Find where the given text appears and provide that cell's center as [x, y] coordinate. 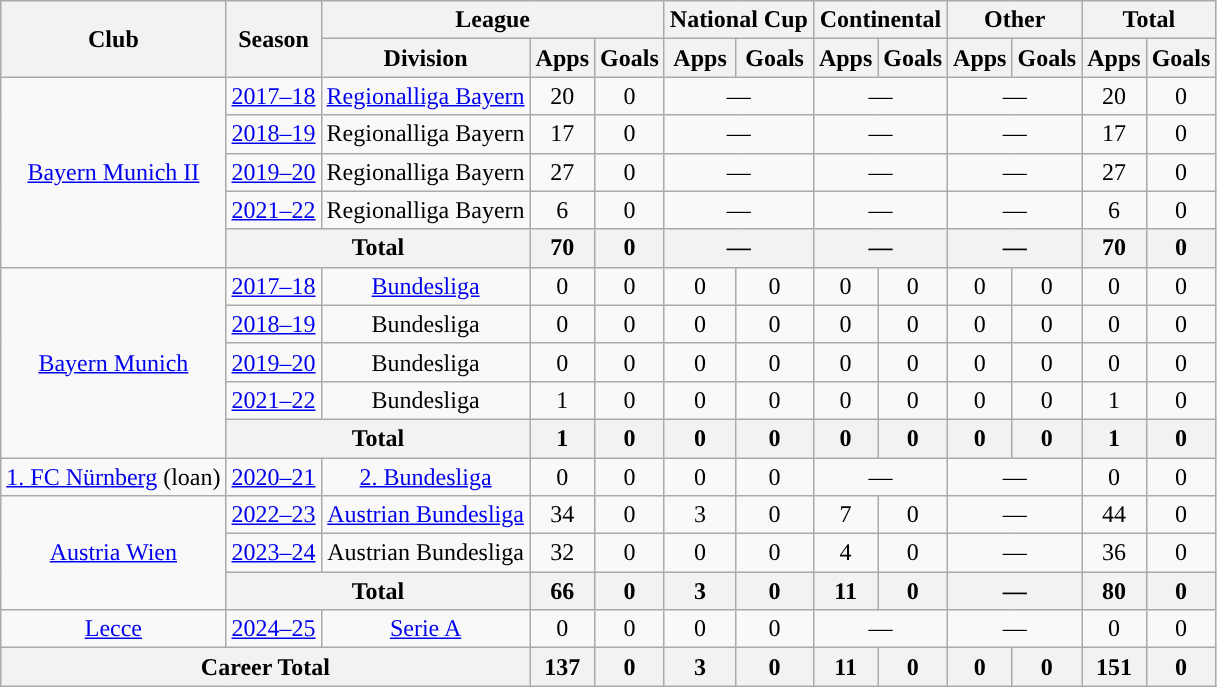
2023–24 [274, 553]
Lecce [114, 629]
2020–21 [274, 477]
Bayern Munich [114, 362]
36 [1114, 553]
Season [274, 39]
4 [845, 553]
Bayern Munich II [114, 172]
Division [426, 58]
1. FC Nürnberg (loan) [114, 477]
151 [1114, 667]
League [492, 20]
32 [562, 553]
Austria Wien [114, 553]
Continental [880, 20]
80 [1114, 591]
Club [114, 39]
2024–25 [274, 629]
Other [1015, 20]
Career Total [266, 667]
66 [562, 591]
National Cup [738, 20]
2. Bundesliga [426, 477]
2022–23 [274, 515]
44 [1114, 515]
Serie A [426, 629]
34 [562, 515]
137 [562, 667]
7 [845, 515]
